From the cell containing the given text, extract its center point as (X, Y) coordinate. 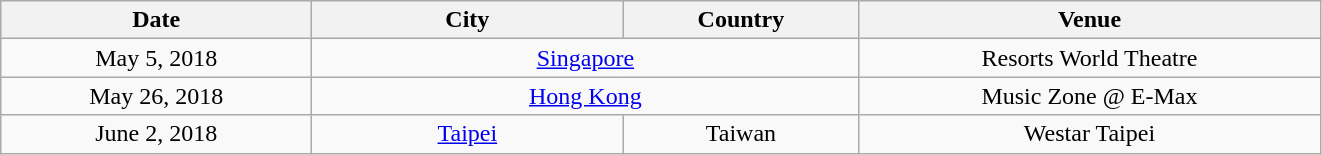
May 5, 2018 (156, 58)
Taipei (468, 134)
Singapore (586, 58)
June 2, 2018 (156, 134)
Resorts World Theatre (1090, 58)
Westar Taipei (1090, 134)
City (468, 20)
Venue (1090, 20)
Country (741, 20)
Music Zone @ E-Max (1090, 96)
Hong Kong (586, 96)
Taiwan (741, 134)
May 26, 2018 (156, 96)
Date (156, 20)
